Search for the cell housing the specified text and yield its (x, y) center coordinate. 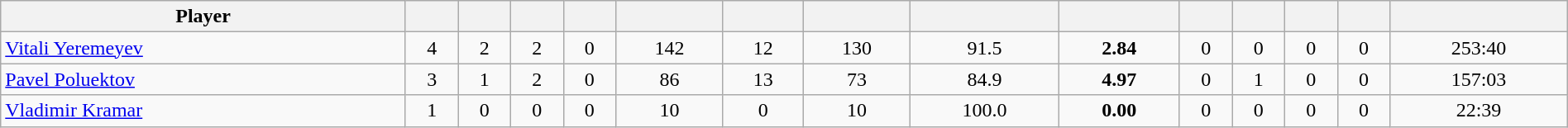
Vitali Yeremeyev (203, 48)
2.84 (1119, 48)
84.9 (984, 79)
22:39 (1479, 111)
142 (670, 48)
157:03 (1479, 79)
130 (857, 48)
3 (432, 79)
4 (432, 48)
86 (670, 79)
4.97 (1119, 79)
73 (857, 79)
Pavel Poluektov (203, 79)
253:40 (1479, 48)
Vladimir Kramar (203, 111)
91.5 (984, 48)
0.00 (1119, 111)
100.0 (984, 111)
13 (762, 79)
Player (203, 17)
12 (762, 48)
